Return the [x, y] coordinate for the center point of the cell that contains the specified text.  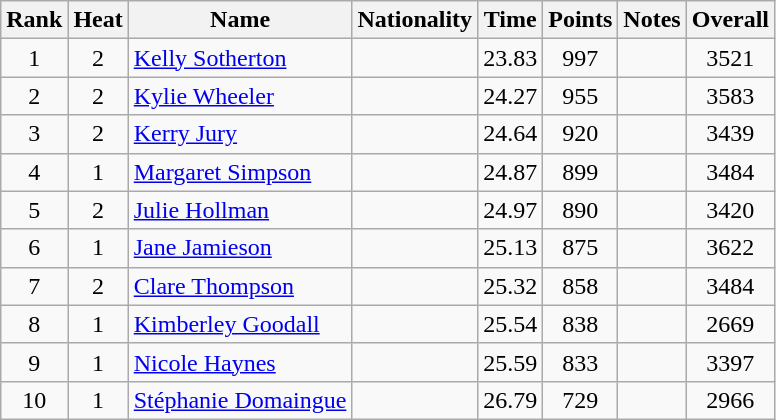
25.59 [510, 362]
Name [240, 20]
Clare Thompson [240, 286]
Kimberley Goodall [240, 324]
24.64 [510, 134]
10 [34, 400]
729 [580, 400]
Overall [730, 20]
25.32 [510, 286]
Kerry Jury [240, 134]
3420 [730, 210]
4 [34, 172]
8 [34, 324]
955 [580, 96]
Time [510, 20]
25.54 [510, 324]
3 [34, 134]
858 [580, 286]
899 [580, 172]
Kylie Wheeler [240, 96]
Nicole Haynes [240, 362]
Stéphanie Domaingue [240, 400]
3583 [730, 96]
3622 [730, 248]
Points [580, 20]
3439 [730, 134]
25.13 [510, 248]
Heat [98, 20]
Notes [652, 20]
Nationality [415, 20]
997 [580, 58]
24.27 [510, 96]
890 [580, 210]
9 [34, 362]
2966 [730, 400]
26.79 [510, 400]
3521 [730, 58]
838 [580, 324]
7 [34, 286]
875 [580, 248]
Kelly Sotherton [240, 58]
920 [580, 134]
833 [580, 362]
Julie Hollman [240, 210]
2669 [730, 324]
23.83 [510, 58]
3397 [730, 362]
Margaret Simpson [240, 172]
24.87 [510, 172]
Rank [34, 20]
6 [34, 248]
Jane Jamieson [240, 248]
24.97 [510, 210]
5 [34, 210]
